Detect which cell encompasses the target text, then output its (x, y) center coordinate. 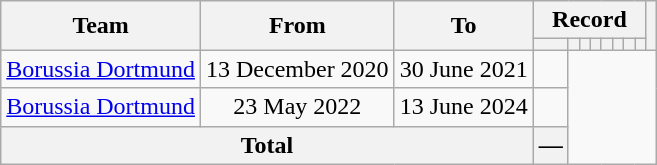
23 May 2022 (297, 107)
To (464, 26)
Team (101, 26)
30 June 2021 (464, 69)
Total (267, 145)
From (297, 26)
13 December 2020 (297, 69)
Record (589, 20)
— (550, 145)
13 June 2024 (464, 107)
